From the cell containing the given text, extract its center point as (x, y) coordinate. 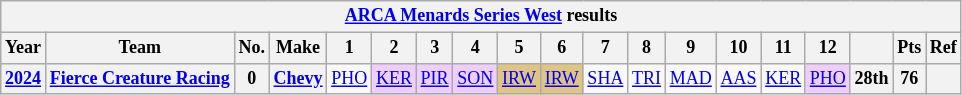
Ref (944, 48)
TRI (647, 78)
Make (298, 48)
5 (520, 48)
MAD (690, 78)
Year (24, 48)
12 (828, 48)
4 (476, 48)
11 (784, 48)
SHA (606, 78)
Chevy (298, 78)
28th (872, 78)
0 (252, 78)
8 (647, 48)
AAS (738, 78)
2 (394, 48)
2024 (24, 78)
No. (252, 48)
6 (562, 48)
1 (350, 48)
76 (910, 78)
Pts (910, 48)
Team (140, 48)
3 (434, 48)
7 (606, 48)
9 (690, 48)
ARCA Menards Series West results (481, 16)
10 (738, 48)
PIR (434, 78)
Fierce Creature Racing (140, 78)
SON (476, 78)
